Scan for the cell matching the given text and deliver its (X, Y) coordinate at center. 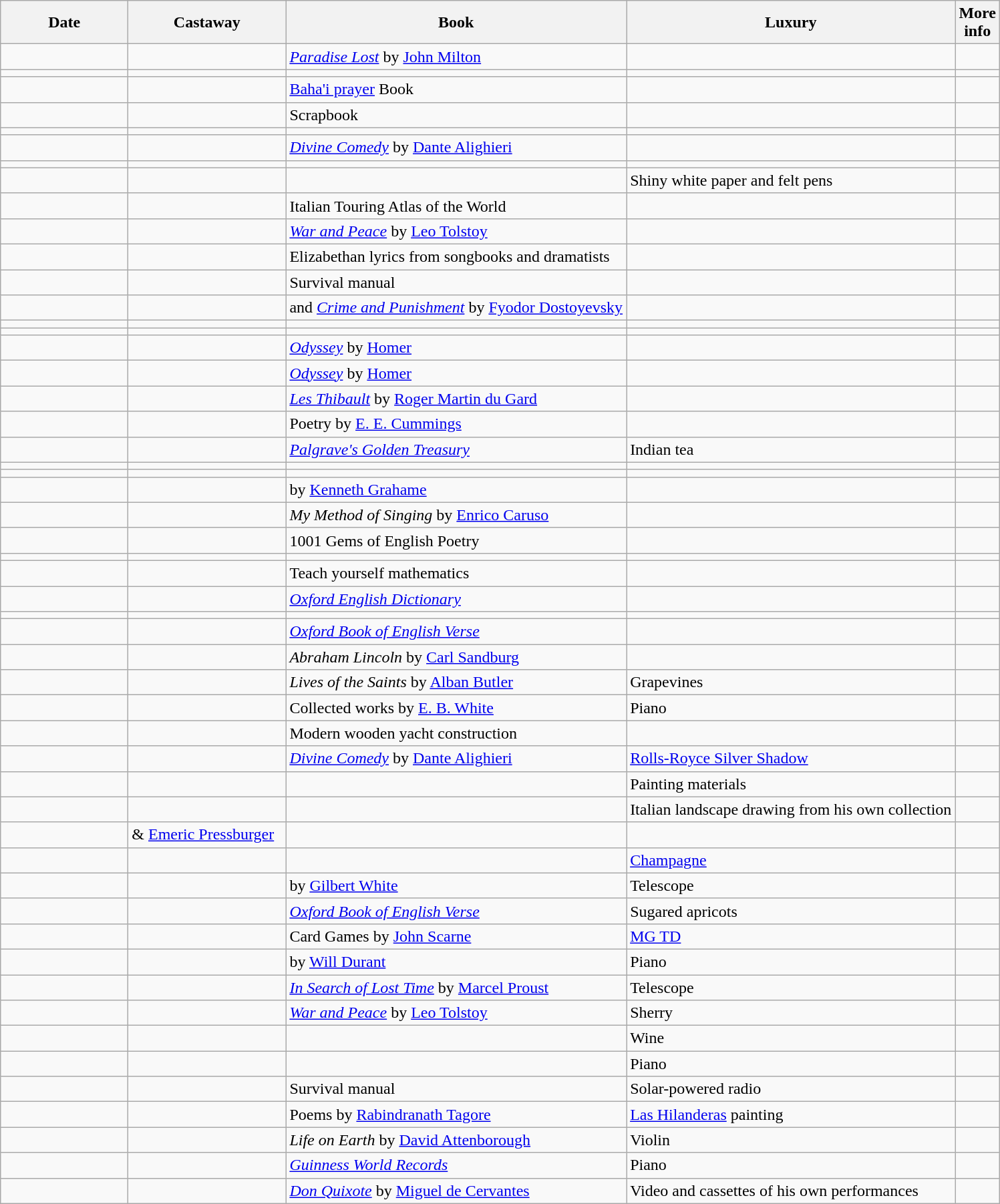
Shiny white paper and felt pens (791, 180)
Les Thibault by Roger Martin du Gard (456, 399)
My Method of Singing by Enrico Caruso (456, 515)
Video and cassettes of his own performances (791, 1191)
by Will Durant (456, 962)
Luxury (791, 23)
Card Games by John Scarne (456, 936)
Grapevines (791, 682)
Sugared apricots (791, 911)
Lives of the Saints by Alban Butler (456, 682)
& Emeric Pressburger (207, 835)
Violin (791, 1140)
Wine (791, 1038)
Life on Earth by David Attenborough (456, 1140)
1001 Gems of English Poetry (456, 540)
Sherry (791, 1013)
Italian Touring Atlas of the World (456, 206)
Elizabethan lyrics from songbooks and dramatists (456, 256)
MG TD (791, 936)
Champagne (791, 860)
Castaway (207, 23)
Modern wooden yacht construction (456, 733)
and Crime and Punishment by Fyodor Dostoyevsky (456, 308)
Abraham Lincoln by Carl Sandburg (456, 657)
Indian tea (791, 449)
Baha'i prayer Book (456, 89)
Moreinfo (978, 23)
Palgrave's Golden Treasury (456, 449)
Paradise Lost by John Milton (456, 57)
In Search of Lost Time by Marcel Proust (456, 988)
Painting materials (791, 784)
Scrapbook (456, 115)
Don Quixote by Miguel de Cervantes (456, 1191)
Solar-powered radio (791, 1089)
by Gilbert White (456, 885)
Italian landscape drawing from his own collection (791, 809)
Oxford English Dictionary (456, 599)
Las Hilanderas painting (791, 1115)
Collected works by E. B. White (456, 708)
Date (64, 23)
by Kenneth Grahame (456, 489)
Rolls-Royce Silver Shadow (791, 759)
Book (456, 23)
Teach yourself mathematics (456, 573)
Poems by Rabindranath Tagore (456, 1115)
Poetry by E. E. Cummings (456, 424)
Guinness World Records (456, 1165)
